Capture the cell that displays the provided text and extract its (x, y) central coordinate. 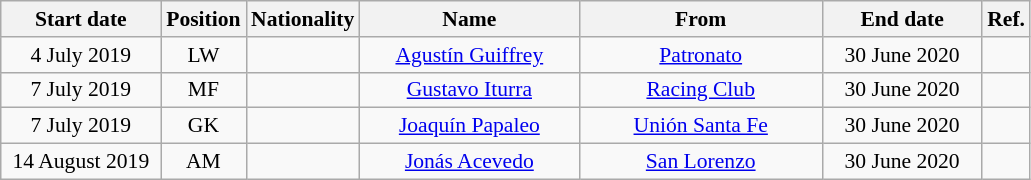
4 July 2019 (81, 55)
Ref. (1006, 19)
Racing Club (700, 90)
Agustín Guiffrey (469, 55)
LW (204, 55)
MF (204, 90)
Position (204, 19)
Gustavo Iturra (469, 90)
End date (902, 19)
Joaquín Papaleo (469, 126)
Name (469, 19)
San Lorenzo (700, 162)
Nationality (302, 19)
Jonás Acevedo (469, 162)
AM (204, 162)
Start date (81, 19)
Patronato (700, 55)
GK (204, 126)
14 August 2019 (81, 162)
Unión Santa Fe (700, 126)
From (700, 19)
